From the cell containing the given text, extract its center point as (X, Y) coordinate. 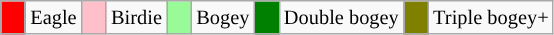
Bogey (222, 17)
Birdie (136, 17)
Triple bogey+ (490, 17)
Double bogey (342, 17)
Eagle (53, 17)
